Detect which cell encompasses the target text, then output its (x, y) center coordinate. 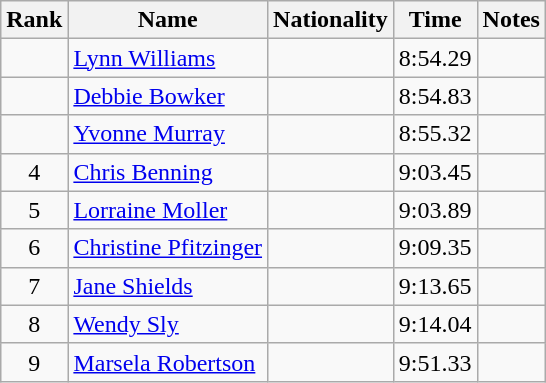
6 (34, 248)
8 (34, 324)
Nationality (331, 20)
Jane Shields (168, 286)
9:03.45 (435, 172)
Debbie Bowker (168, 96)
7 (34, 286)
Rank (34, 20)
Wendy Sly (168, 324)
8:55.32 (435, 134)
9 (34, 362)
Notes (511, 20)
Name (168, 20)
Chris Benning (168, 172)
5 (34, 210)
Marsela Robertson (168, 362)
Time (435, 20)
9:14.04 (435, 324)
8:54.29 (435, 58)
Lorraine Moller (168, 210)
9:03.89 (435, 210)
Yvonne Murray (168, 134)
Christine Pfitzinger (168, 248)
9:13.65 (435, 286)
Lynn Williams (168, 58)
9:51.33 (435, 362)
9:09.35 (435, 248)
8:54.83 (435, 96)
4 (34, 172)
